Return the (X, Y) coordinate for the center point of the cell that contains the specified text.  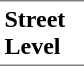
Street Level (42, 33)
